From the cell containing the given text, extract its center point as [X, Y] coordinate. 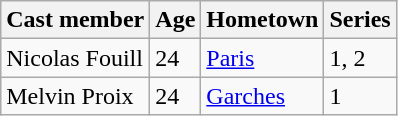
Age [176, 20]
Cast member [76, 20]
Paris [262, 58]
Garches [262, 96]
Nicolas Fouill [76, 58]
1 [360, 96]
Series [360, 20]
Melvin Proix [76, 96]
1, 2 [360, 58]
Hometown [262, 20]
